Determine the [x, y] coordinate at the center of the cell enclosing the given text.  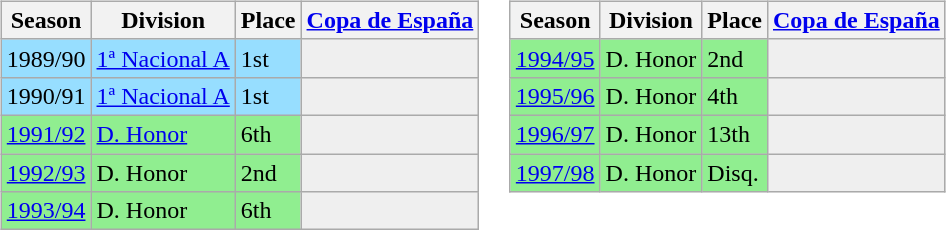
Disq. [735, 173]
1997/98 [555, 173]
1996/97 [555, 134]
1991/92 [46, 134]
13th [735, 134]
1993/94 [46, 211]
4th [735, 96]
1995/96 [555, 96]
1994/95 [555, 58]
1989/90 [46, 58]
1990/91 [46, 96]
1992/93 [46, 173]
